Determine the [X, Y] coordinate at the center of the cell enclosing the given text.  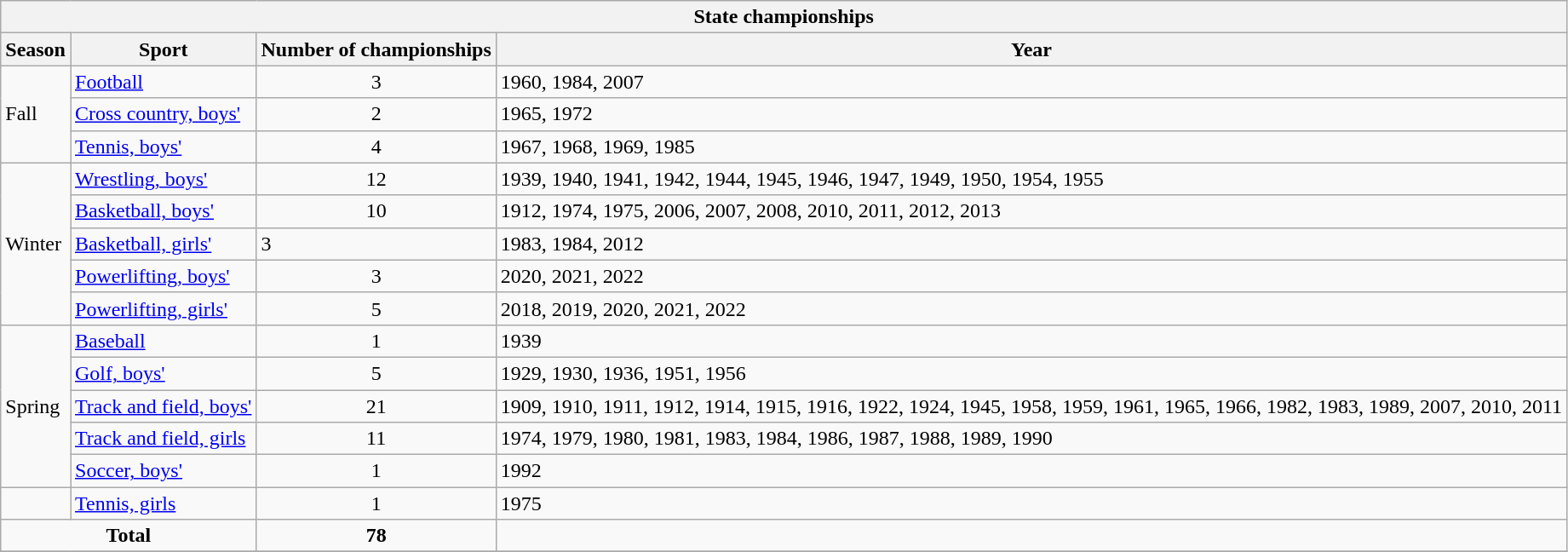
Football [163, 82]
Winter [36, 244]
Total [129, 536]
2020, 2021, 2022 [1031, 276]
Number of championships [376, 49]
78 [376, 536]
1974, 1979, 1980, 1981, 1983, 1984, 1986, 1987, 1988, 1989, 1990 [1031, 439]
1909, 1910, 1911, 1912, 1914, 1915, 1916, 1922, 1924, 1945, 1958, 1959, 1961, 1965, 1966, 1982, 1983, 1989, 2007, 2010, 2011 [1031, 406]
Baseball [163, 341]
Cross country, boys' [163, 114]
1965, 1972 [1031, 114]
Basketball, boys' [163, 211]
11 [376, 439]
Track and field, boys' [163, 406]
1975 [1031, 503]
Spring [36, 405]
Golf, boys' [163, 373]
Tennis, girls [163, 503]
2 [376, 114]
Powerlifting, girls' [163, 308]
Year [1031, 49]
1929, 1930, 1936, 1951, 1956 [1031, 373]
Soccer, boys' [163, 471]
Powerlifting, boys' [163, 276]
Fall [36, 114]
Track and field, girls [163, 439]
21 [376, 406]
1960, 1984, 2007 [1031, 82]
State championships [784, 17]
2018, 2019, 2020, 2021, 2022 [1031, 308]
4 [376, 147]
1912, 1974, 1975, 2006, 2007, 2008, 2010, 2011, 2012, 2013 [1031, 211]
10 [376, 211]
1939, 1940, 1941, 1942, 1944, 1945, 1946, 1947, 1949, 1950, 1954, 1955 [1031, 179]
1967, 1968, 1969, 1985 [1031, 147]
Sport [163, 49]
Tennis, boys' [163, 147]
Season [36, 49]
Basketball, girls' [163, 244]
1939 [1031, 341]
12 [376, 179]
Wrestling, boys' [163, 179]
1992 [1031, 471]
1983, 1984, 2012 [1031, 244]
